Provide the (x, y) coordinate of the cell's center where the given text is located.  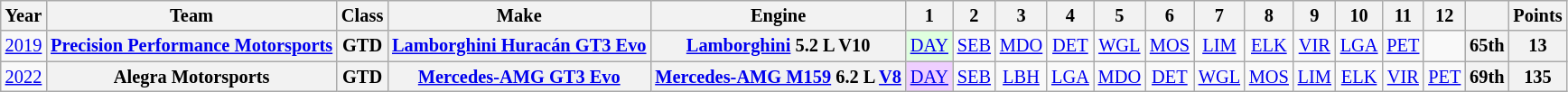
10 (1359, 15)
Precision Performance Motorsports (191, 46)
5 (1120, 15)
Class (362, 15)
7 (1219, 15)
11 (1403, 15)
69th (1487, 77)
9 (1315, 15)
8 (1269, 15)
6 (1170, 15)
Lamborghini Huracán GT3 Evo (518, 46)
3 (1021, 15)
Alegra Motorsports (191, 77)
Team (191, 15)
Year (23, 15)
12 (1444, 15)
2019 (23, 46)
2 (974, 15)
Make (518, 15)
Engine (778, 15)
Lamborghini 5.2 L V10 (778, 46)
65th (1487, 46)
1 (929, 15)
2022 (23, 77)
13 (1537, 46)
Mercedes-AMG GT3 Evo (518, 77)
Points (1537, 15)
Mercedes-AMG M159 6.2 L V8 (778, 77)
135 (1537, 77)
4 (1070, 15)
LBH (1021, 77)
